From the cell containing the given text, extract its center point as [X, Y] coordinate. 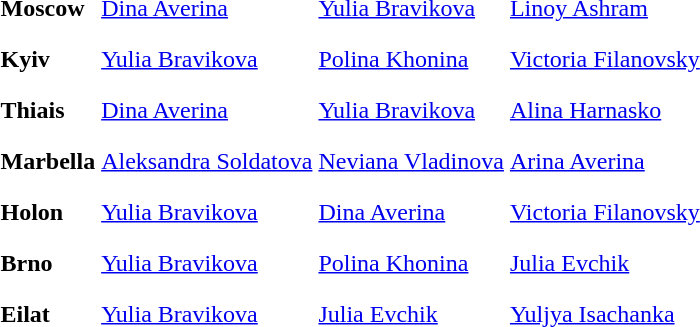
Aleksandra Soldatova [207, 161]
Neviana Vladinova [412, 161]
